Find where the given text appears and provide that cell's center as [x, y] coordinate. 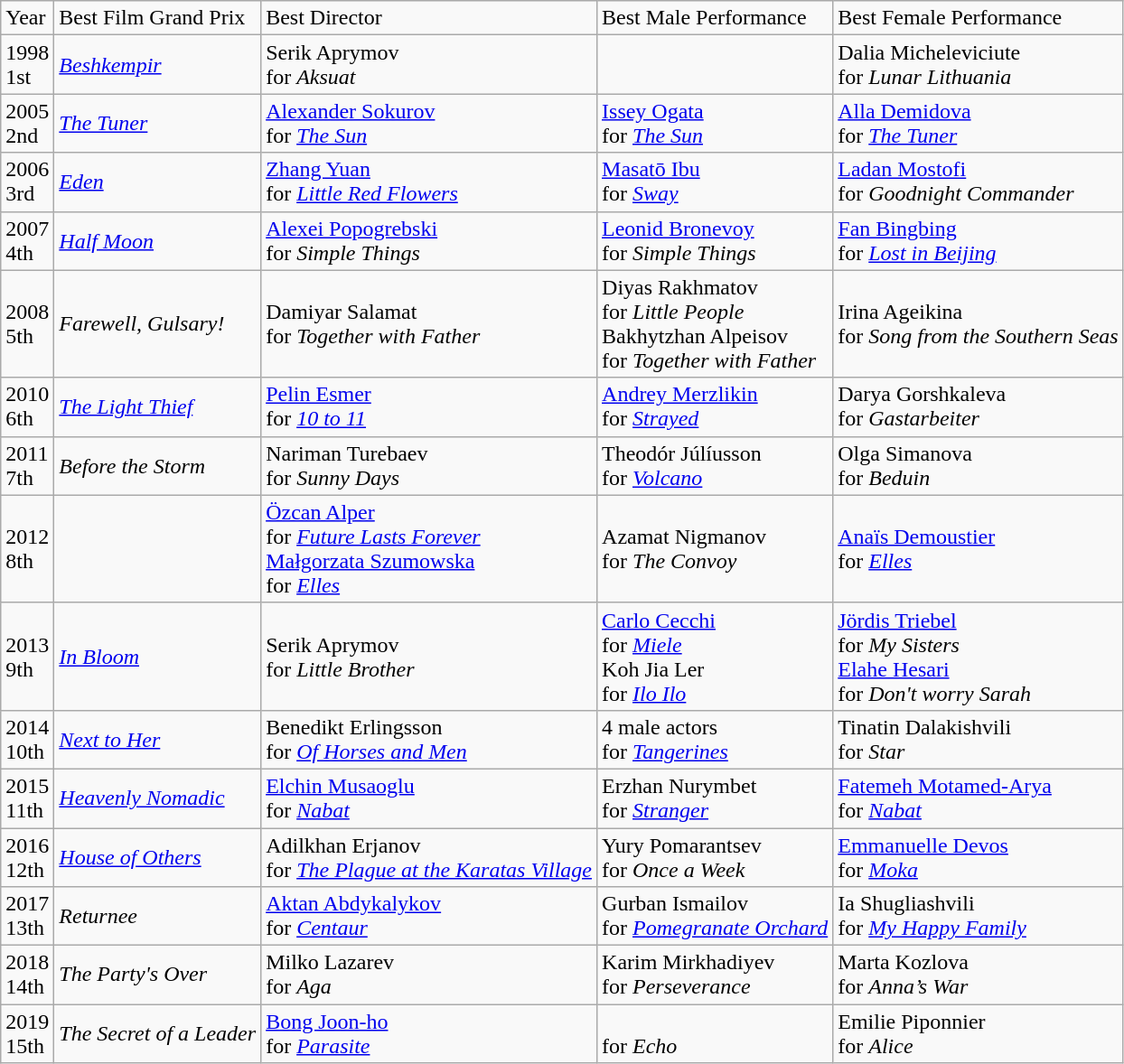
Returnee [157, 916]
Eden [157, 182]
Year [27, 18]
Best Film Grand Prix [157, 18]
Dalia Micheleviciutefor Lunar Lithuania [978, 65]
Theodór Júlíussonfor Volcano [716, 466]
20139th [27, 656]
Andrey Merzlikinfor Strayed [716, 406]
Beshkempir [157, 65]
Alla Demidovafor The Tuner [978, 123]
Serik Aprymovfor Little Brother [429, 656]
Gurban Ismailovfor Pomegranate Orchard [716, 916]
Before the Storm [157, 466]
Heavenly Nomadic [157, 798]
Yury Pomarantsevfor Once a Week [716, 856]
Emilie Piponnierfor Alice [978, 1033]
Tinatin Dalakishvilifor Star [978, 739]
201915th [27, 1033]
Fatemeh Motamed-Aryafor Nabat [978, 798]
Masatō Ibufor Sway [716, 182]
Özcan Alperfor Future Lasts Forever Małgorzata Szumowskafor Elles [429, 549]
Best Male Performance [716, 18]
Emmanuelle Devosfor Moka [978, 856]
201713th [27, 916]
Half Moon [157, 240]
20128th [27, 549]
20117th [27, 466]
Olga Simanovafor Beduin [978, 466]
Aktan Abdykalykovfor Centaur [429, 916]
Serik Aprymovfor Aksuat [429, 65]
Ladan Mostofifor Goodnight Commander [978, 182]
201612th [27, 856]
Adilkhan Erjanovfor The Plague at the Karatas Village [429, 856]
Alexander Sokurovfor The Sun [429, 123]
Leonid Bronevoyfor Simple Things [716, 240]
Irina Ageikinafor Song from the Southern Seas [978, 323]
Karim Mirkhadiyevfor Perseverance [716, 975]
House of Others [157, 856]
Farewell, Gulsary! [157, 323]
Azamat Nigmanovfor The Convoy [716, 549]
Jördis Triebelfor My Sisters Elahe Hesarifor Don't worry Sarah [978, 656]
The Party's Over [157, 975]
Zhang Yuanfor Little Red Flowers [429, 182]
Nariman Turebaevfor Sunny Days [429, 466]
Elchin Musaoglufor Nabat [429, 798]
Marta Kozlovafor Anna’s War [978, 975]
4 male actorsfor Tangerines [716, 739]
for Echo [716, 1033]
20085th [27, 323]
Best Female Performance [978, 18]
Bong Joon-hofor Parasite [429, 1033]
Best Director [429, 18]
Fan Bingbingfor Lost in Beijing [978, 240]
The Tuner [157, 123]
201410th [27, 739]
20052nd [27, 123]
Darya Gorshkalevafor Gastarbeiter [978, 406]
Ia Shugliashvilifor My Happy Family [978, 916]
Next to Her [157, 739]
Benedikt Erlingssonfor Of Horses and Men [429, 739]
The Light Thief [157, 406]
20074th [27, 240]
19981st [27, 65]
Milko Lazarevfor Aga [429, 975]
201511th [27, 798]
Anaïs Demoustierfor Elles [978, 549]
Carlo Cecchifor Miele Koh Jia Lerfor Ilo Ilo [716, 656]
Issey Ogatafor The Sun [716, 123]
20063rd [27, 182]
The Secret of a Leader [157, 1033]
Damiyar Salamatfor Together with Father [429, 323]
Diyas Rakhmatovfor Little People Bakhytzhan Alpeisovfor Together with Father [716, 323]
Erzhan Nurymbetfor Stranger [716, 798]
Pelin Esmerfor 10 to 11 [429, 406]
201814th [27, 975]
Alexei Popogrebskifor Simple Things [429, 240]
20106th [27, 406]
In Bloom [157, 656]
